Identify which cell holds the provided text, then report its [X, Y] central coordinate. 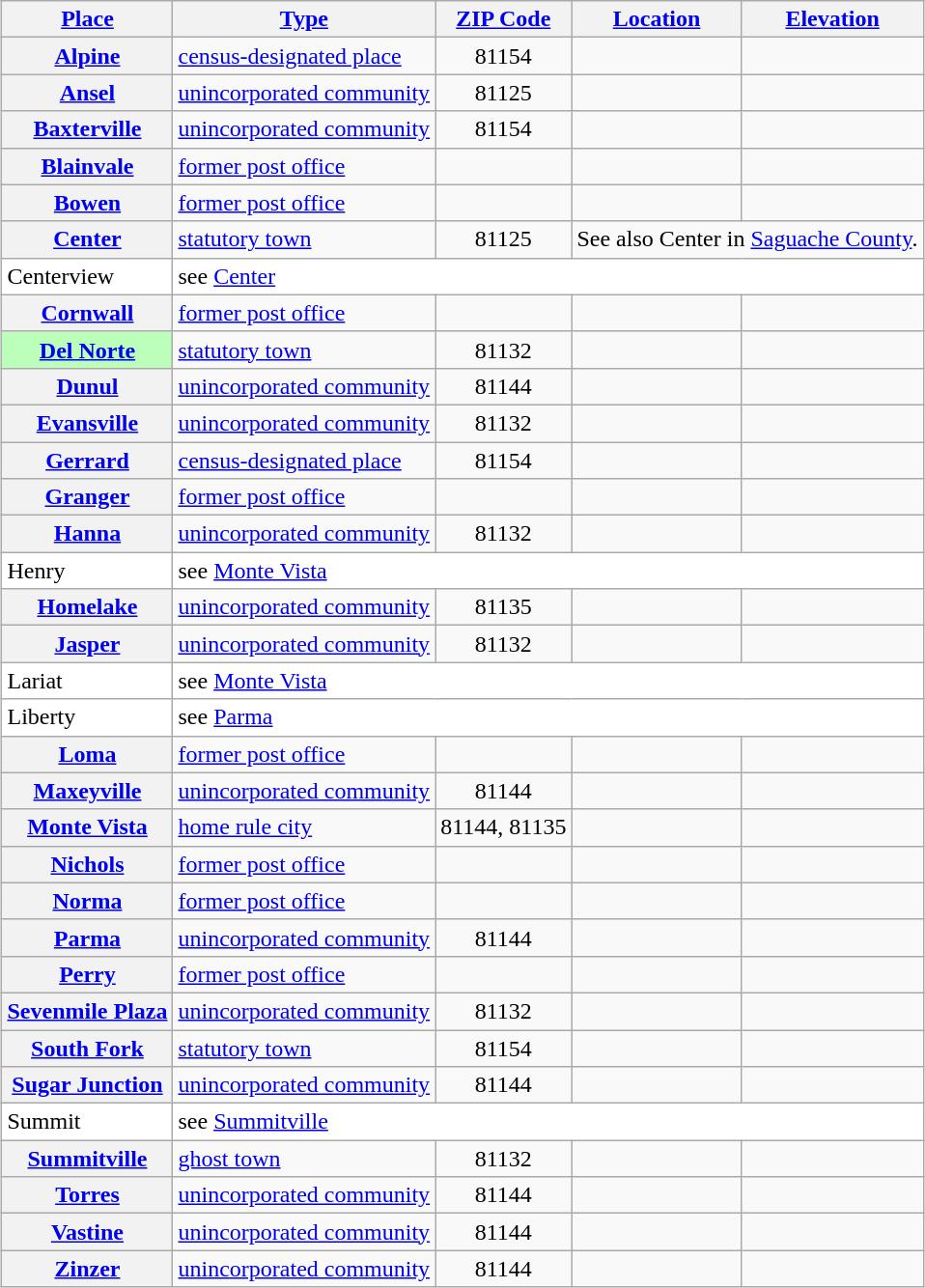
81144, 81135 [504, 827]
Torres [87, 1195]
Ansel [87, 93]
Hanna [87, 534]
see Summitville [548, 1122]
see Center [548, 276]
Cornwall [87, 313]
81135 [504, 607]
Sugar Junction [87, 1085]
Parma [87, 938]
Gerrard [87, 461]
South Fork [87, 1048]
home rule city [304, 827]
Baxterville [87, 129]
Norma [87, 901]
Centerview [87, 276]
Lariat [87, 681]
see Parma [548, 717]
Maxeyville [87, 791]
Liberty [87, 717]
Vastine [87, 1232]
Jasper [87, 644]
Loma [87, 754]
ZIP Code [504, 19]
Place [87, 19]
Location [657, 19]
Summitville [87, 1159]
Monte Vista [87, 827]
Bowen [87, 203]
Summit [87, 1122]
Perry [87, 974]
Evansville [87, 423]
Zinzer [87, 1269]
Nichols [87, 864]
Alpine [87, 56]
Sevenmile Plaza [87, 1011]
Del Norte [87, 350]
Granger [87, 497]
Dunul [87, 386]
Henry [87, 571]
Blainvale [87, 166]
See also Center in Saguache County. [747, 239]
Homelake [87, 607]
Center [87, 239]
Elevation [832, 19]
Type [304, 19]
ghost town [304, 1159]
